Pinpoint the cell where the given text exists, returning its [X, Y] midpoint coordinate. 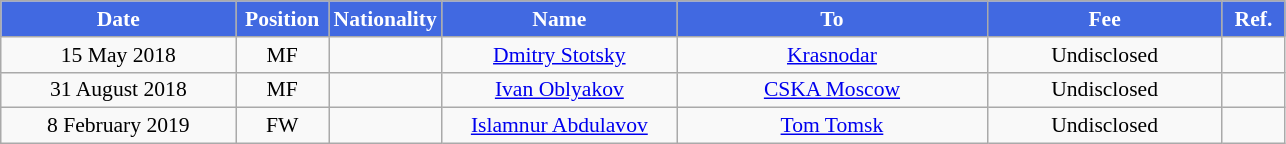
Tom Tomsk [832, 126]
To [832, 19]
Name [560, 19]
Dmitry Stotsky [560, 55]
Date [118, 19]
15 May 2018 [118, 55]
FW [282, 126]
Ivan Oblyakov [560, 90]
Position [282, 19]
CSKA Moscow [832, 90]
Fee [1104, 19]
Krasnodar [832, 55]
Nationality [384, 19]
Islamnur Abdulavov [560, 126]
8 February 2019 [118, 126]
Ref. [1254, 19]
31 August 2018 [118, 90]
